From the cell containing the given text, extract its center point as (x, y) coordinate. 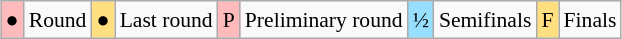
Last round (166, 20)
P (229, 20)
Preliminary round (324, 20)
Semifinals (485, 20)
F (547, 20)
Finals (590, 20)
Round (58, 20)
½ (421, 20)
